Pinpoint the cell where the given text exists, returning its [X, Y] midpoint coordinate. 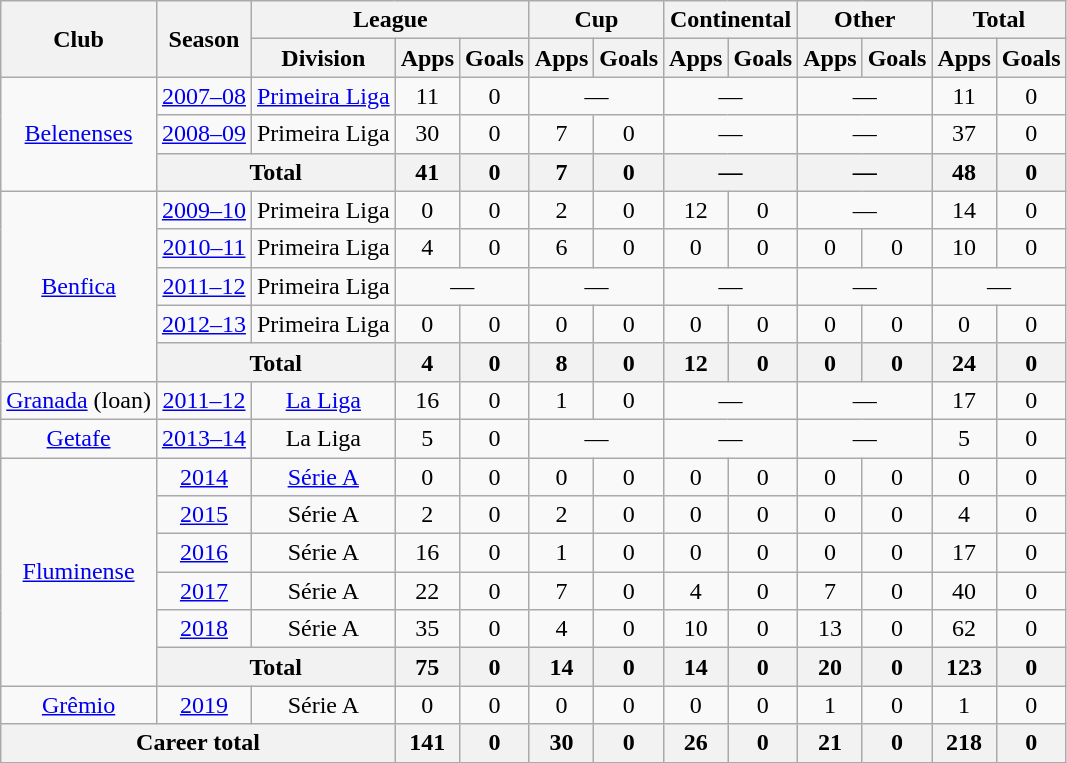
2014 [204, 477]
2008–09 [204, 134]
123 [964, 667]
2007–08 [204, 96]
2015 [204, 515]
Getafe [79, 438]
Belenenses [79, 134]
Fluminense [79, 572]
141 [427, 743]
40 [964, 591]
24 [964, 362]
Season [204, 39]
22 [427, 591]
2019 [204, 705]
26 [696, 743]
Other [865, 20]
Grêmio [79, 705]
41 [427, 172]
Career total [198, 743]
Benfica [79, 286]
48 [964, 172]
2010–11 [204, 248]
Continental [731, 20]
6 [561, 248]
2012–13 [204, 324]
75 [427, 667]
21 [830, 743]
13 [830, 629]
218 [964, 743]
62 [964, 629]
2016 [204, 553]
2018 [204, 629]
2017 [204, 591]
8 [561, 362]
Division [323, 58]
Granada (loan) [79, 400]
2013–14 [204, 438]
20 [830, 667]
League [390, 20]
37 [964, 134]
Cup [596, 20]
35 [427, 629]
Club [79, 39]
2009–10 [204, 210]
